From the cell containing the given text, extract its center point as [X, Y] coordinate. 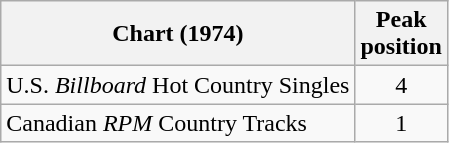
U.S. Billboard Hot Country Singles [178, 85]
Peakposition [401, 34]
1 [401, 123]
4 [401, 85]
Chart (1974) [178, 34]
Canadian RPM Country Tracks [178, 123]
